Identify which cell holds the provided text, then report its (x, y) central coordinate. 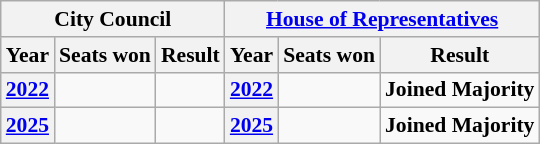
City Council (113, 19)
House of Representatives (382, 19)
